Capture the cell that displays the provided text and extract its (x, y) central coordinate. 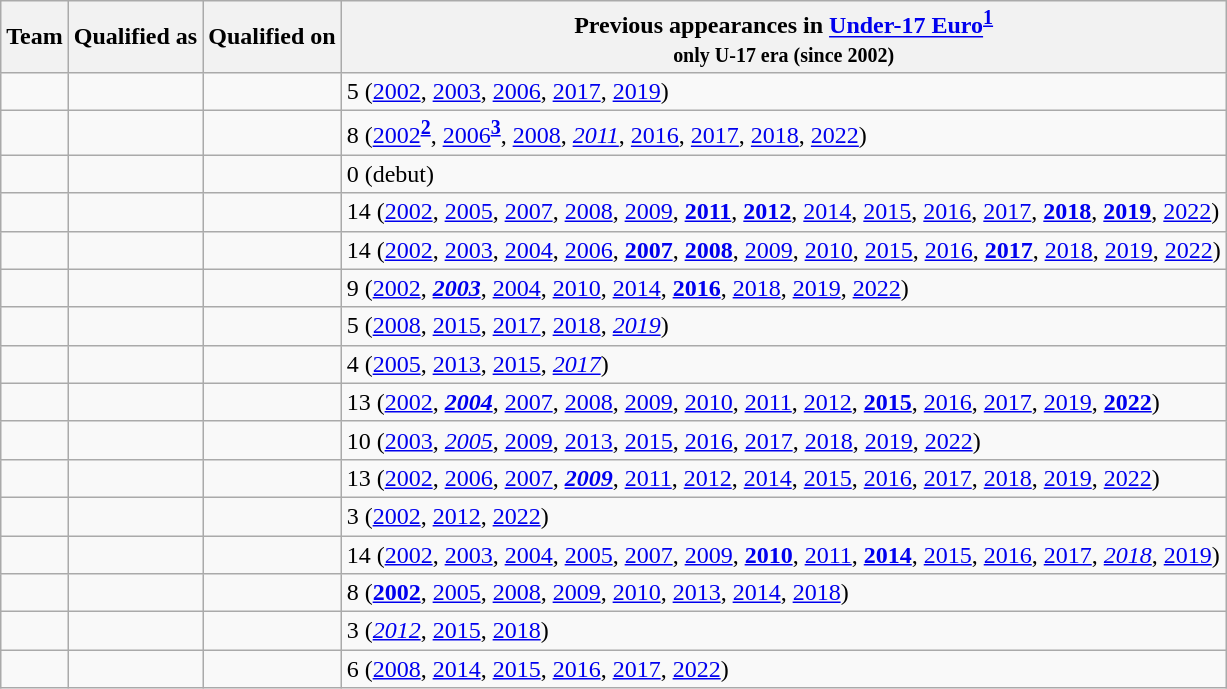
10 (2003, 2005, 2009, 2013, 2015, 2016, 2017, 2018, 2019, 2022) (784, 440)
14 (2002, 2005, 2007, 2008, 2009, 2011, 2012, 2014, 2015, 2016, 2017, 2018, 2019, 2022) (784, 212)
Previous appearances in Under-17 Euro1only U-17 era (since 2002) (784, 37)
6 (2008, 2014, 2015, 2016, 2017, 2022) (784, 669)
5 (2002, 2003, 2006, 2017, 2019) (784, 91)
0 (debut) (784, 174)
4 (2005, 2013, 2015, 2017) (784, 364)
Team (35, 37)
3 (2012, 2015, 2018) (784, 631)
3 (2002, 2012, 2022) (784, 516)
14 (2002, 2003, 2004, 2005, 2007, 2009, 2010, 2011, 2014, 2015, 2016, 2017, 2018, 2019) (784, 555)
13 (2002, 2004, 2007, 2008, 2009, 2010, 2011, 2012, 2015, 2016, 2017, 2019, 2022) (784, 402)
Qualified on (272, 37)
14 (2002, 2003, 2004, 2006, 2007, 2008, 2009, 2010, 2015, 2016, 2017, 2018, 2019, 2022) (784, 250)
8 (2002, 2005, 2008, 2009, 2010, 2013, 2014, 2018) (784, 593)
Qualified as (135, 37)
8 (20022, 20063, 2008, 2011, 2016, 2017, 2018, 2022) (784, 132)
9 (2002, 2003, 2004, 2010, 2014, 2016, 2018, 2019, 2022) (784, 288)
5 (2008, 2015, 2017, 2018, 2019) (784, 326)
13 (2002, 2006, 2007, 2009, 2011, 2012, 2014, 2015, 2016, 2017, 2018, 2019, 2022) (784, 478)
